Search for the cell housing the specified text and yield its [x, y] center coordinate. 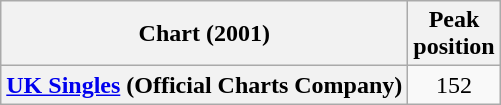
UK Singles (Official Charts Company) [204, 85]
Peakposition [454, 34]
152 [454, 85]
Chart (2001) [204, 34]
